Identify which cell holds the provided text, then report its [x, y] central coordinate. 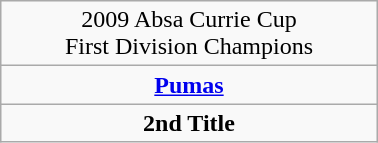
Pumas [189, 85]
2nd Title [189, 123]
2009 Absa Currie Cup First Division Champions [189, 34]
